Identify which cell holds the provided text, then report its [x, y] central coordinate. 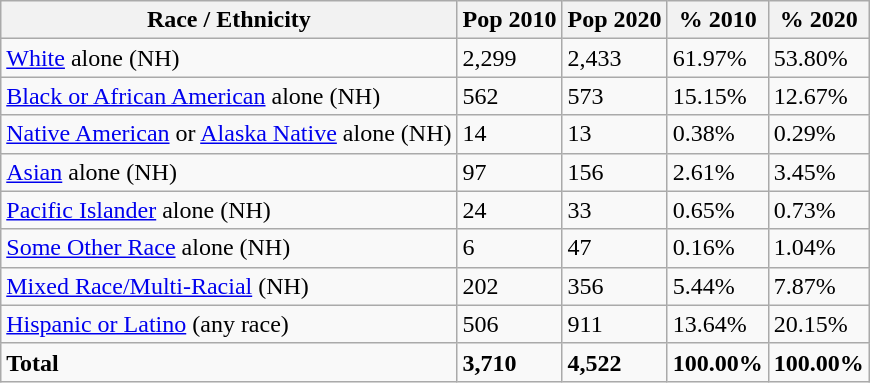
0.73% [818, 210]
White alone (NH) [229, 58]
0.65% [718, 210]
14 [510, 134]
506 [510, 324]
2,433 [614, 58]
13.64% [718, 324]
Asian alone (NH) [229, 172]
Black or African American alone (NH) [229, 96]
97 [510, 172]
156 [614, 172]
13 [614, 134]
20.15% [818, 324]
24 [510, 210]
4,522 [614, 362]
2.61% [718, 172]
Some Other Race alone (NH) [229, 248]
Pop 2010 [510, 20]
2,299 [510, 58]
Pop 2020 [614, 20]
Total [229, 362]
Mixed Race/Multi-Racial (NH) [229, 286]
12.67% [818, 96]
3,710 [510, 362]
7.87% [818, 286]
562 [510, 96]
% 2010 [718, 20]
6 [510, 248]
53.80% [818, 58]
202 [510, 286]
5.44% [718, 286]
0.16% [718, 248]
Hispanic or Latino (any race) [229, 324]
Race / Ethnicity [229, 20]
1.04% [818, 248]
356 [614, 286]
Native American or Alaska Native alone (NH) [229, 134]
0.29% [818, 134]
61.97% [718, 58]
15.15% [718, 96]
33 [614, 210]
Pacific Islander alone (NH) [229, 210]
47 [614, 248]
3.45% [818, 172]
0.38% [718, 134]
911 [614, 324]
573 [614, 96]
% 2020 [818, 20]
